From the cell containing the given text, extract its center point as (X, Y) coordinate. 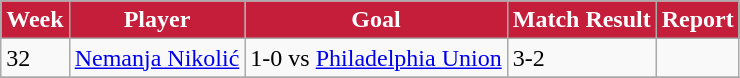
3-2 (582, 58)
Nemanja Nikolić (157, 58)
Match Result (582, 20)
1-0 vs Philadelphia Union (376, 58)
Report (698, 20)
32 (35, 58)
Player (157, 20)
Week (35, 20)
Goal (376, 20)
